Detect which cell encompasses the target text, then output its [X, Y] center coordinate. 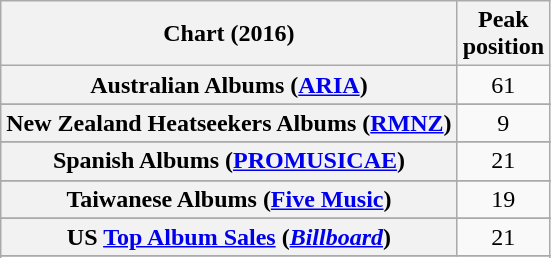
Peak position [503, 34]
US Top Album Sales (Billboard) [229, 237]
Spanish Albums (PROMUSICAE) [229, 161]
19 [503, 199]
9 [503, 123]
New Zealand Heatseekers Albums (RMNZ) [229, 123]
61 [503, 85]
Taiwanese Albums (Five Music) [229, 199]
Chart (2016) [229, 34]
Australian Albums (ARIA) [229, 85]
